Output the (X, Y) coordinate of the center of the cell containing the given text.  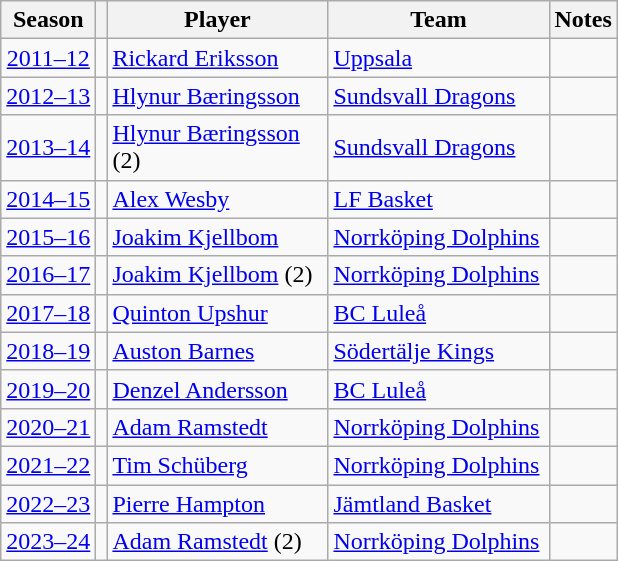
Team (438, 20)
Season (48, 20)
LF Basket (438, 199)
2011–12 (48, 58)
Player (218, 20)
Södertälje Kings (438, 351)
Joakim Kjellbom (218, 237)
2022–23 (48, 503)
Denzel Andersson (218, 389)
Hlynur Bæringsson (2) (218, 148)
Quinton Upshur (218, 313)
Uppsala (438, 58)
2014–15 (48, 199)
Jämtland Basket (438, 503)
Tim Schüberg (218, 465)
Alex Wesby (218, 199)
2013–14 (48, 148)
Adam Ramstedt (2) (218, 542)
Joakim Kjellbom (2) (218, 275)
2023–24 (48, 542)
Hlynur Bæringsson (218, 96)
Notes (583, 20)
2017–18 (48, 313)
2020–21 (48, 427)
Adam Ramstedt (218, 427)
Pierre Hampton (218, 503)
2019–20 (48, 389)
2018–19 (48, 351)
2012–13 (48, 96)
Rickard Eriksson (218, 58)
2015–16 (48, 237)
2021–22 (48, 465)
Auston Barnes (218, 351)
2016–17 (48, 275)
